From the cell containing the given text, extract its center point as (x, y) coordinate. 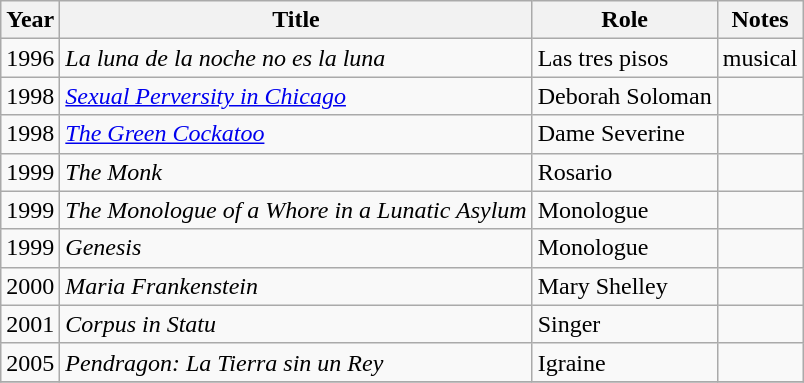
La luna de la noche no es la luna (296, 58)
Maria Frankenstein (296, 286)
Genesis (296, 248)
Year (30, 20)
Deborah Soloman (624, 96)
Las tres pisos (624, 58)
Rosario (624, 172)
Mary Shelley (624, 286)
Igraine (624, 362)
2001 (30, 324)
Sexual Perversity in Chicago (296, 96)
Singer (624, 324)
1996 (30, 58)
Dame Severine (624, 134)
Corpus in Statu (296, 324)
The Monologue of a Whore in a Lunatic Asylum (296, 210)
Notes (760, 20)
Role (624, 20)
The Green Cockatoo (296, 134)
2005 (30, 362)
The Monk (296, 172)
Title (296, 20)
musical (760, 58)
Pendragon: La Tierra sin un Rey (296, 362)
2000 (30, 286)
